Extract the (x, y) coordinate from the center of the cell holding the provided text.  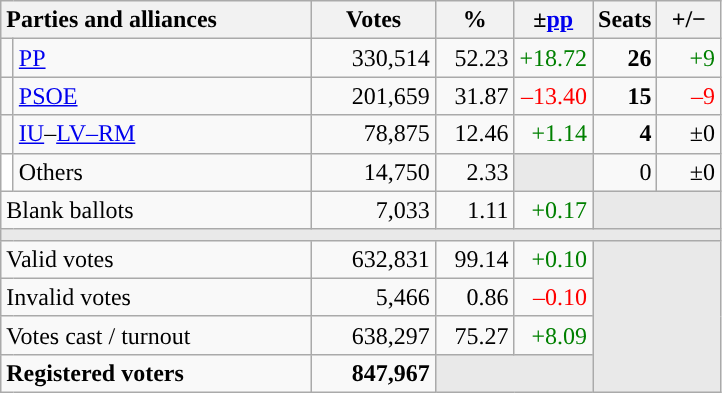
Others (162, 172)
99.14 (474, 259)
31.87 (474, 96)
0 (625, 172)
1.11 (474, 210)
% (474, 20)
+8.09 (554, 335)
Registered voters (156, 373)
+0.17 (554, 210)
Votes cast / turnout (156, 335)
PP (162, 58)
Invalid votes (156, 297)
–13.40 (554, 96)
+1.14 (554, 134)
75.27 (474, 335)
632,831 (374, 259)
Blank ballots (156, 210)
+9 (689, 58)
847,967 (374, 373)
±pp (554, 20)
330,514 (374, 58)
2.33 (474, 172)
+18.72 (554, 58)
7,033 (374, 210)
+0.10 (554, 259)
Seats (625, 20)
IU–LV–RM (162, 134)
0.86 (474, 297)
78,875 (374, 134)
Valid votes (156, 259)
15 (625, 96)
52.23 (474, 58)
4 (625, 134)
PSOE (162, 96)
–0.10 (554, 297)
638,297 (374, 335)
12.46 (474, 134)
Parties and alliances (156, 20)
5,466 (374, 297)
14,750 (374, 172)
–9 (689, 96)
201,659 (374, 96)
Votes (374, 20)
26 (625, 58)
+/− (689, 20)
